Capture the cell that displays the provided text and extract its [X, Y] central coordinate. 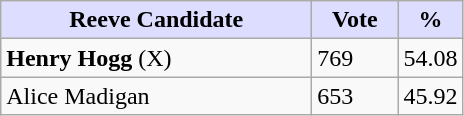
54.08 [430, 58]
Henry Hogg (X) [156, 58]
45.92 [430, 96]
Alice Madigan [156, 96]
% [430, 20]
653 [355, 96]
Reeve Candidate [156, 20]
769 [355, 58]
Vote [355, 20]
